Scan for the cell matching the given text and deliver its [x, y] coordinate at center. 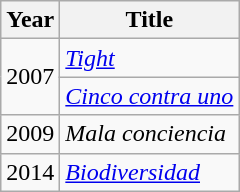
Mala conciencia [150, 134]
2007 [30, 77]
2009 [30, 134]
Biodiversidad [150, 172]
Tight [150, 58]
Title [150, 20]
Year [30, 20]
Cinco contra uno [150, 96]
2014 [30, 172]
